Return the [x, y] coordinate for the center point of the cell that contains the specified text.  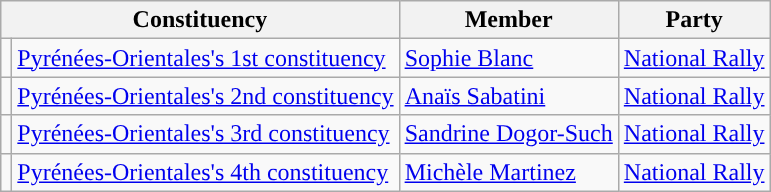
Member [508, 20]
Anaïs Sabatini [508, 96]
Sandrine Dogor-Such [508, 134]
Party [694, 20]
Michèle Martinez [508, 172]
Sophie Blanc [508, 58]
Pyrénées-Orientales's 4th constituency [206, 172]
Pyrénées-Orientales's 3rd constituency [206, 134]
Constituency [200, 20]
Pyrénées-Orientales's 1st constituency [206, 58]
Pyrénées-Orientales's 2nd constituency [206, 96]
